Scan for the cell matching the given text and deliver its (X, Y) coordinate at center. 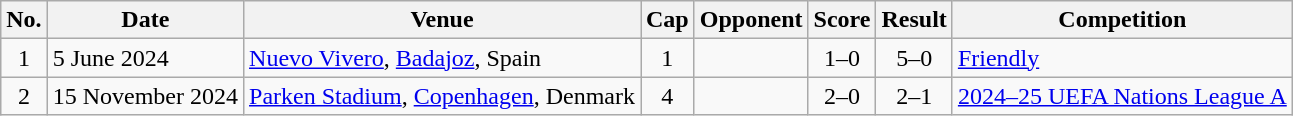
Competition (1122, 20)
5 June 2024 (145, 58)
Score (842, 20)
Parken Stadium, Copenhagen, Denmark (442, 96)
2–0 (842, 96)
Friendly (1122, 58)
5–0 (914, 58)
Opponent (751, 20)
2024–25 UEFA Nations League A (1122, 96)
Cap (667, 20)
Venue (442, 20)
2 (24, 96)
1–0 (842, 58)
Date (145, 20)
Result (914, 20)
Nuevo Vivero, Badajoz, Spain (442, 58)
2–1 (914, 96)
No. (24, 20)
15 November 2024 (145, 96)
4 (667, 96)
